Identify which cell holds the provided text, then report its (x, y) central coordinate. 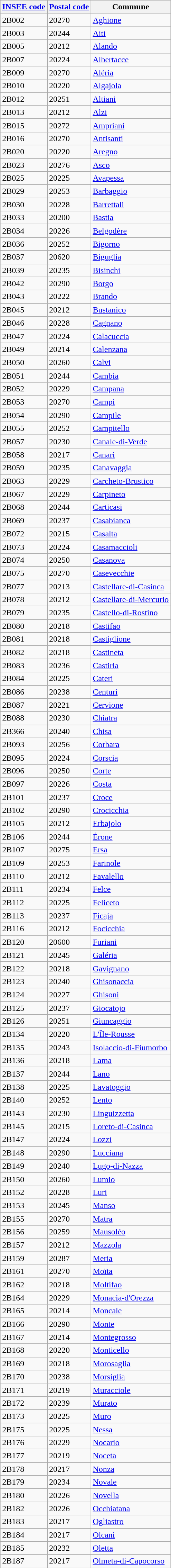
Aiti (131, 33)
2B084 (24, 679)
2B081 (24, 639)
2B009 (24, 73)
2B047 (24, 336)
2B086 (24, 692)
Cervione (131, 705)
2B169 (24, 1363)
Casanova (131, 560)
2B052 (24, 389)
2B105 (24, 824)
Moltifao (131, 1285)
INSEE code (24, 7)
Érone (131, 837)
Calvi (131, 362)
2B043 (24, 297)
Ampriani (131, 125)
Occhiatana (131, 1508)
2B147 (24, 1140)
2B050 (24, 362)
2B112 (24, 903)
2B168 (24, 1350)
2B170 (24, 1377)
Campitello (131, 428)
2B087 (24, 705)
Corte (131, 771)
20243 (69, 1048)
20239 (69, 1403)
2B068 (24, 507)
2B078 (24, 600)
Bigorno (131, 244)
20600 (69, 942)
Castifao (131, 626)
2B005 (24, 46)
2B171 (24, 1390)
2B180 (24, 1495)
Albertacce (131, 60)
Isolaccio-di-Fiumorbo (131, 1048)
Meria (131, 1258)
2B152 (24, 1192)
Alzi (131, 112)
2B150 (24, 1179)
20236 (69, 665)
2B016 (24, 138)
2B039 (24, 270)
2B106 (24, 837)
2B182 (24, 1508)
Commune (131, 7)
2B176 (24, 1443)
Montegrosso (131, 1337)
2B135 (24, 1048)
2B116 (24, 929)
2B049 (24, 349)
2B134 (24, 1034)
Manso (131, 1205)
2B156 (24, 1232)
Casamaccioli (131, 547)
Brando (131, 297)
Farinole (131, 863)
Loreto-di-Casinca (131, 1126)
2B073 (24, 547)
2B164 (24, 1298)
Castineta (131, 652)
Mausoléo (131, 1232)
Biguglia (131, 257)
Oletta (131, 1548)
20221 (69, 705)
2B187 (24, 1561)
Lento (131, 1100)
20272 (69, 125)
Castello-di-Rostino (131, 613)
20620 (69, 257)
Muro (131, 1416)
Bustanico (131, 310)
Olmeta-di-Capocorso (131, 1561)
2B074 (24, 560)
Ersa (131, 850)
2B184 (24, 1535)
2B153 (24, 1205)
2B020 (24, 152)
2B033 (24, 218)
2B029 (24, 191)
Monticello (131, 1350)
2B136 (24, 1061)
2B110 (24, 876)
Asco (131, 165)
20276 (69, 165)
Lucciana (131, 1153)
2B140 (24, 1100)
Giuncaggio (131, 1021)
2B161 (24, 1271)
Campana (131, 389)
Lugo-di-Nazza (131, 1166)
Calacuccia (131, 336)
2B173 (24, 1416)
Furiani (131, 942)
Morosaglia (131, 1363)
2B366 (24, 731)
20259 (69, 1232)
20232 (69, 1548)
2B010 (24, 86)
2B175 (24, 1430)
Borgo (131, 283)
2B030 (24, 205)
2B051 (24, 375)
2B002 (24, 20)
Carpineto (131, 494)
Giocatojo (131, 1008)
2B113 (24, 916)
Galéria (131, 955)
20200 (69, 218)
Casabianca (131, 520)
Moncale (131, 1311)
20287 (69, 1258)
Aghione (131, 20)
Bisinchi (131, 270)
2B013 (24, 112)
2B125 (24, 1008)
2B167 (24, 1337)
Matra (131, 1218)
2B003 (24, 33)
2B120 (24, 942)
Carticasi (131, 507)
2B045 (24, 310)
Canavaggia (131, 468)
Belgodère (131, 231)
Noceta (131, 1456)
2B121 (24, 955)
Monte (131, 1324)
2B123 (24, 981)
2B079 (24, 613)
Castellare-di-Mercurio (131, 600)
20275 (69, 850)
Novale (131, 1482)
Chisa (131, 731)
Nonza (131, 1469)
2B007 (24, 60)
Canari (131, 455)
Bastia (131, 218)
Mazzola (131, 1245)
20256 (69, 744)
Cagnano (131, 323)
2B155 (24, 1218)
2B034 (24, 231)
Nocario (131, 1443)
2B107 (24, 850)
2B054 (24, 415)
Barbaggio (131, 191)
Campile (131, 415)
Lano (131, 1074)
2B015 (24, 125)
Canale-di-Verde (131, 442)
Linguizzetta (131, 1113)
Muracciole (131, 1390)
2B177 (24, 1456)
2B143 (24, 1113)
Carcheto-Brustico (131, 481)
2B075 (24, 573)
2B124 (24, 995)
Ficaja (131, 916)
2B083 (24, 665)
L'Île-Rousse (131, 1034)
2B145 (24, 1126)
Castirla (131, 665)
Ogliastro (131, 1522)
2B138 (24, 1087)
2B053 (24, 402)
2B057 (24, 442)
2B012 (24, 99)
Crocicchia (131, 810)
Lavatoggio (131, 1087)
Altiani (131, 99)
2B166 (24, 1324)
Lozzi (131, 1140)
2B111 (24, 889)
2B109 (24, 863)
Aléria (131, 73)
Monacia-d'Orezza (131, 1298)
2B063 (24, 481)
2B122 (24, 968)
Avapessa (131, 178)
2B072 (24, 534)
2B055 (24, 428)
2B088 (24, 718)
Algajola (131, 86)
2B149 (24, 1166)
Focicchia (131, 929)
Alando (131, 46)
2B102 (24, 810)
Ghisoni (131, 995)
Favalello (131, 876)
Casalta (131, 534)
Aregno (131, 152)
Chiatra (131, 718)
2B183 (24, 1522)
2B162 (24, 1285)
Cambia (131, 375)
Postal code (69, 7)
2B093 (24, 744)
2B023 (24, 165)
2B172 (24, 1403)
2B165 (24, 1311)
Felce (131, 889)
Castellare-di-Casinca (131, 587)
Ghisonaccia (131, 981)
Erbajolo (131, 824)
Corscia (131, 758)
Lama (131, 1061)
Centuri (131, 692)
2B058 (24, 455)
2B067 (24, 494)
2B185 (24, 1548)
2B037 (24, 257)
2B159 (24, 1258)
2B059 (24, 468)
Castiglione (131, 639)
20227 (69, 995)
Morsiglia (131, 1377)
Cateri (131, 679)
Calenzana (131, 349)
2B157 (24, 1245)
Campi (131, 402)
2B096 (24, 771)
Antisanti (131, 138)
2B178 (24, 1469)
2B042 (24, 283)
20222 (69, 297)
Lumio (131, 1179)
Olcani (131, 1535)
2B097 (24, 784)
2B082 (24, 652)
Barrettali (131, 205)
Gavignano (131, 968)
2B025 (24, 178)
2B101 (24, 797)
2B137 (24, 1074)
2B077 (24, 587)
2B179 (24, 1482)
2B069 (24, 520)
Nessa (131, 1430)
Moïta (131, 1271)
2B036 (24, 244)
Costa (131, 784)
2B126 (24, 1021)
Feliceto (131, 903)
20213 (69, 587)
Croce (131, 797)
Luri (131, 1192)
2B080 (24, 626)
2B148 (24, 1153)
Novella (131, 1495)
2B095 (24, 758)
Murato (131, 1403)
Corbara (131, 744)
Casevecchie (131, 573)
2B046 (24, 323)
